Detect which cell encompasses the target text, then output its [x, y] center coordinate. 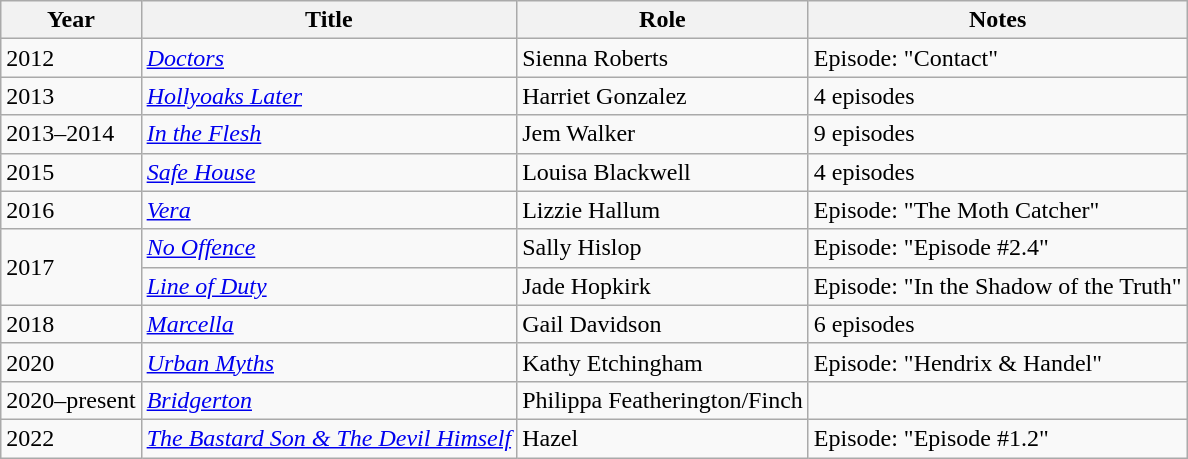
9 episodes [998, 134]
Jem Walker [663, 134]
Episode: "Episode #1.2" [998, 438]
Vera [328, 210]
Harriet Gonzalez [663, 96]
Hazel [663, 438]
2013 [71, 96]
Episode: "In the Shadow of the Truth" [998, 286]
Line of Duty [328, 286]
2012 [71, 58]
2018 [71, 324]
In the Flesh [328, 134]
Doctors [328, 58]
2017 [71, 267]
2022 [71, 438]
6 episodes [998, 324]
Bridgerton [328, 400]
2016 [71, 210]
Gail Davidson [663, 324]
Episode: "Contact" [998, 58]
Lizzie Hallum [663, 210]
2020 [71, 362]
Year [71, 20]
Urban Myths [328, 362]
Louisa Blackwell [663, 172]
Philippa Featherington/Finch [663, 400]
Hollyoaks Later [328, 96]
Notes [998, 20]
Episode: "The Moth Catcher" [998, 210]
Marcella [328, 324]
Episode: "Episode #2.4" [998, 248]
Kathy Etchingham [663, 362]
Safe House [328, 172]
Sally Hislop [663, 248]
The Bastard Son & The Devil Himself [328, 438]
2013–2014 [71, 134]
2020–present [71, 400]
Title [328, 20]
Role [663, 20]
2015 [71, 172]
Sienna Roberts [663, 58]
Episode: "Hendrix & Handel" [998, 362]
No Offence [328, 248]
Jade Hopkirk [663, 286]
